Extract the [X, Y] coordinate from the center of the cell holding the provided text.  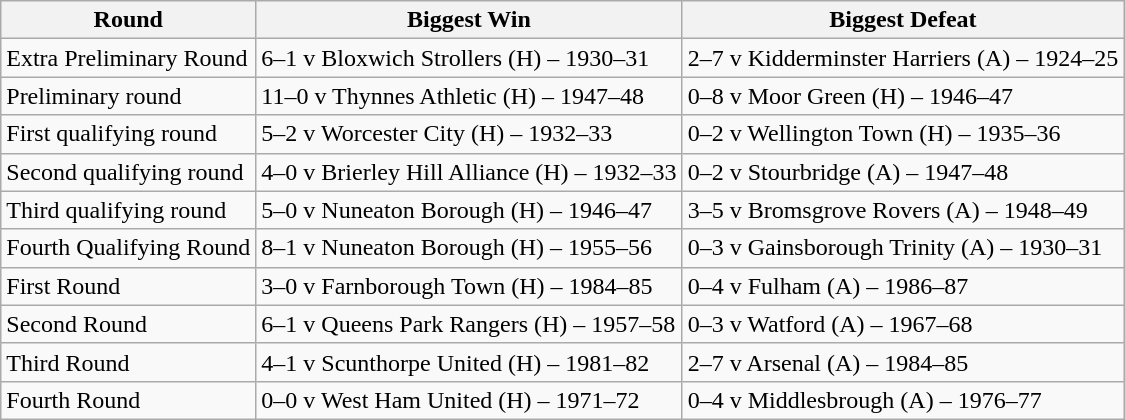
0–2 v Wellington Town (H) – 1935–36 [903, 134]
Extra Preliminary Round [128, 58]
3–0 v Farnborough Town (H) – 1984–85 [469, 286]
0–8 v Moor Green (H) – 1946–47 [903, 96]
Fourth Qualifying Round [128, 248]
5–0 v Nuneaton Borough (H) – 1946–47 [469, 210]
First Round [128, 286]
4–0 v Brierley Hill Alliance (H) – 1932–33 [469, 172]
6–1 v Bloxwich Strollers (H) – 1930–31 [469, 58]
0–4 v Middlesbrough (A) – 1976–77 [903, 400]
0–4 v Fulham (A) – 1986–87 [903, 286]
Third qualifying round [128, 210]
8–1 v Nuneaton Borough (H) – 1955–56 [469, 248]
Third Round [128, 362]
Second Round [128, 324]
3–5 v Bromsgrove Rovers (A) – 1948–49 [903, 210]
Fourth Round [128, 400]
0–0 v West Ham United (H) – 1971–72 [469, 400]
4–1 v Scunthorpe United (H) – 1981–82 [469, 362]
Second qualifying round [128, 172]
Preliminary round [128, 96]
Biggest Defeat [903, 20]
6–1 v Queens Park Rangers (H) – 1957–58 [469, 324]
0–3 v Watford (A) – 1967–68 [903, 324]
Biggest Win [469, 20]
2–7 v Kidderminster Harriers (A) – 1924–25 [903, 58]
Round [128, 20]
5–2 v Worcester City (H) – 1932–33 [469, 134]
0–3 v Gainsborough Trinity (A) – 1930–31 [903, 248]
11–0 v Thynnes Athletic (H) – 1947–48 [469, 96]
First qualifying round [128, 134]
2–7 v Arsenal (A) – 1984–85 [903, 362]
0–2 v Stourbridge (A) – 1947–48 [903, 172]
